Locate the cell with the specified text and output its [x, y] center coordinate. 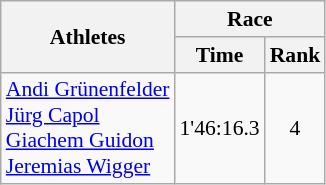
Time [220, 55]
Athletes [88, 36]
Rank [296, 55]
1'46:16.3 [220, 128]
Race [250, 19]
Andi GrünenfelderJürg CapolGiachem GuidonJeremias Wigger [88, 128]
4 [296, 128]
